Output the (X, Y) coordinate of the center of the cell containing the given text.  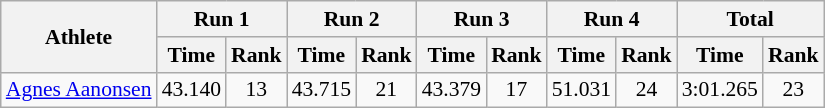
17 (516, 90)
43.379 (452, 90)
Agnes Aanonsen (79, 90)
43.140 (192, 90)
Run 1 (222, 19)
21 (386, 90)
24 (646, 90)
43.715 (322, 90)
Run 4 (612, 19)
Run 3 (482, 19)
Run 2 (352, 19)
51.031 (582, 90)
3:01.265 (720, 90)
Total (750, 19)
Athlete (79, 36)
23 (794, 90)
13 (256, 90)
